Return [x, y] of the center of cell containing provided text 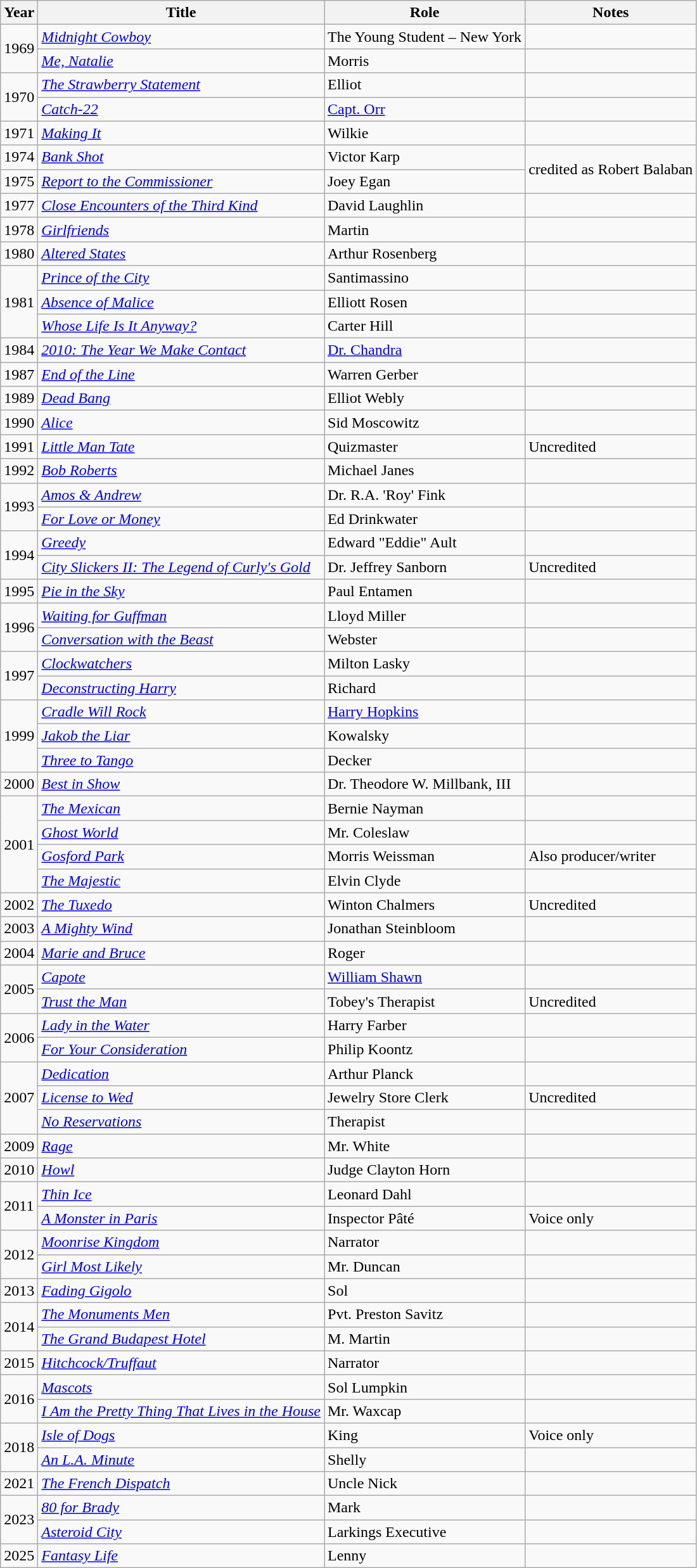
Conversation with the Beast [181, 639]
80 for Brady [181, 1508]
The Young Student – New York [425, 37]
Lenny [425, 1556]
I Am the Pretty Thing That Lives in the House [181, 1411]
2004 [19, 953]
Howl [181, 1170]
The Grand Budapest Hotel [181, 1339]
Dr. R.A. 'Roy' Fink [425, 495]
1992 [19, 471]
For Your Consideration [181, 1049]
End of the Line [181, 374]
Mr. White [425, 1146]
Role [425, 13]
Martin [425, 229]
Decker [425, 760]
2014 [19, 1327]
A Monster in Paris [181, 1218]
The Strawberry Statement [181, 85]
Carter Hill [425, 326]
Larkings Executive [425, 1532]
1981 [19, 302]
The Monuments Men [181, 1315]
Asteroid City [181, 1532]
Title [181, 13]
Also producer/writer [611, 857]
Year [19, 13]
Clockwatchers [181, 663]
1991 [19, 447]
1995 [19, 591]
2002 [19, 905]
For Love or Money [181, 519]
Me, Natalie [181, 61]
Morris Weissman [425, 857]
Bob Roberts [181, 471]
1990 [19, 423]
Mark [425, 1508]
Inspector Pâté [425, 1218]
Marie and Bruce [181, 953]
Deconstructing Harry [181, 687]
Elliott Rosen [425, 302]
2013 [19, 1291]
Report to the Commissioner [181, 181]
Roger [425, 953]
Mascots [181, 1387]
The Majestic [181, 881]
2021 [19, 1484]
Moonrise Kingdom [181, 1242]
1997 [19, 675]
Isle of Dogs [181, 1435]
Alice [181, 423]
William Shawn [425, 977]
1977 [19, 205]
1999 [19, 736]
Uncle Nick [425, 1484]
Thin Ice [181, 1194]
Cradle Will Rock [181, 712]
Harry Farber [425, 1025]
Sid Moscowitz [425, 423]
An L.A. Minute [181, 1459]
1987 [19, 374]
2007 [19, 1098]
Best in Show [181, 784]
Milton Lasky [425, 663]
Ghost World [181, 832]
Greedy [181, 543]
Rage [181, 1146]
Quizmaster [425, 447]
Philip Koontz [425, 1049]
2011 [19, 1206]
Catch-22 [181, 109]
Trust the Man [181, 1001]
2010: The Year We Make Contact [181, 350]
Notes [611, 13]
2015 [19, 1363]
Leonard Dahl [425, 1194]
Jewelry Store Clerk [425, 1098]
Wilkie [425, 133]
Bank Shot [181, 157]
The French Dispatch [181, 1484]
Gosford Park [181, 857]
2001 [19, 845]
Edward "Eddie" Ault [425, 543]
1971 [19, 133]
Three to Tango [181, 760]
Capote [181, 977]
1970 [19, 97]
Waiting for Guffman [181, 615]
2025 [19, 1556]
Hitchcock/Truffaut [181, 1363]
Lady in the Water [181, 1025]
1974 [19, 157]
2018 [19, 1447]
Therapist [425, 1122]
1996 [19, 627]
Elliot [425, 85]
Santimassino [425, 277]
2023 [19, 1520]
Prince of the City [181, 277]
Shelly [425, 1459]
1989 [19, 398]
Elliot Webly [425, 398]
Judge Clayton Horn [425, 1170]
Mr. Coleslaw [425, 832]
Joey Egan [425, 181]
Warren Gerber [425, 374]
1993 [19, 507]
Dr. Chandra [425, 350]
Webster [425, 639]
Jonathan Steinbloom [425, 929]
1994 [19, 555]
Arthur Planck [425, 1074]
Mr. Waxcap [425, 1411]
1975 [19, 181]
Harry Hopkins [425, 712]
1969 [19, 49]
Pie in the Sky [181, 591]
Dedication [181, 1074]
Elvin Clyde [425, 881]
Mr. Duncan [425, 1266]
Dead Bang [181, 398]
A Mighty Wind [181, 929]
Kowalsky [425, 736]
No Reservations [181, 1122]
2005 [19, 989]
2016 [19, 1399]
Paul Entamen [425, 591]
Arthur Rosenberg [425, 253]
1980 [19, 253]
1978 [19, 229]
Dr. Jeffrey Sanborn [425, 567]
Close Encounters of the Third Kind [181, 205]
License to Wed [181, 1098]
Tobey's Therapist [425, 1001]
Sol [425, 1291]
Lloyd Miller [425, 615]
Jakob the Liar [181, 736]
Bernie Nayman [425, 808]
2006 [19, 1037]
2012 [19, 1254]
City Slickers II: The Legend of Curly's Gold [181, 567]
2009 [19, 1146]
Sol Lumpkin [425, 1387]
Girl Most Likely [181, 1266]
Pvt. Preston Savitz [425, 1315]
2010 [19, 1170]
Morris [425, 61]
David Laughlin [425, 205]
1984 [19, 350]
Little Man Tate [181, 447]
2000 [19, 784]
The Tuxedo [181, 905]
Making It [181, 133]
Amos & Andrew [181, 495]
2003 [19, 929]
Michael Janes [425, 471]
Richard [425, 687]
Fantasy Life [181, 1556]
Dr. Theodore W. Millbank, III [425, 784]
Whose Life Is It Anyway? [181, 326]
Winton Chalmers [425, 905]
Fading Gigolo [181, 1291]
credited as Robert Balaban [611, 169]
Ed Drinkwater [425, 519]
The Mexican [181, 808]
Absence of Malice [181, 302]
Girlfriends [181, 229]
M. Martin [425, 1339]
King [425, 1435]
Midnight Cowboy [181, 37]
Capt. Orr [425, 109]
Altered States [181, 253]
Victor Karp [425, 157]
